Identify which cell holds the provided text, then report its [x, y] central coordinate. 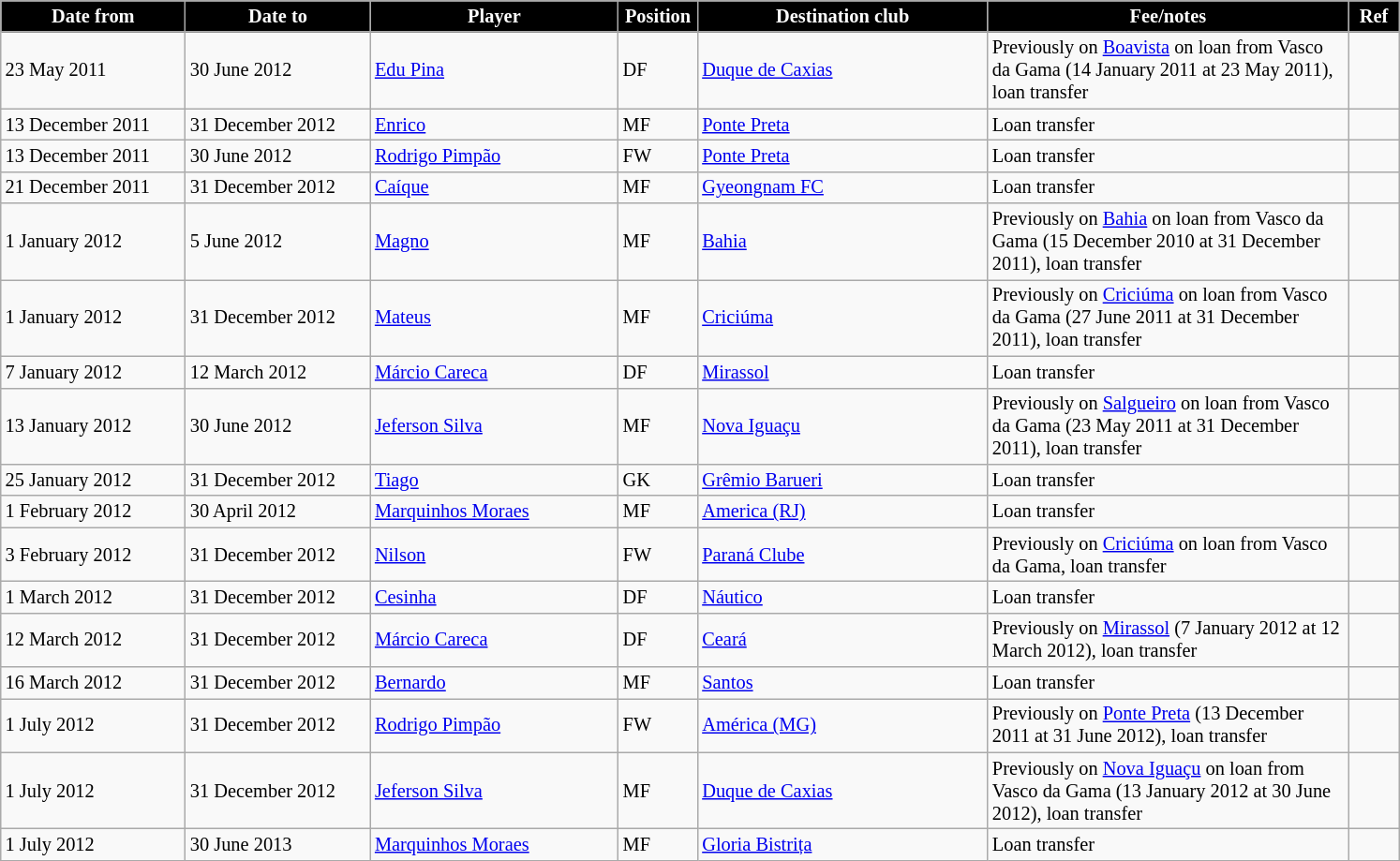
Grêmio Barueri [842, 480]
30 April 2012 [277, 512]
Previously on Ponte Preta (13 December 2011 at 31 June 2012), loan transfer [1168, 725]
Date from [94, 16]
Nova Iguaçu [842, 426]
Mateus [495, 318]
Bernardo [495, 683]
Nilson [495, 555]
13 January 2012 [94, 426]
Tiago [495, 480]
Edu Pina [495, 70]
Player [495, 16]
Previously on Bahia on loan from Vasco da Gama (15 December 2010 at 31 December 2011), loan transfer [1168, 242]
Paraná Clube [842, 555]
3 February 2012 [94, 555]
Magno [495, 242]
Previously on Mirassol (7 January 2012 at 12 March 2012), loan transfer [1168, 640]
Previously on Criciúma on loan from Vasco da Gama, loan transfer [1168, 555]
30 June 2013 [277, 844]
Previously on Criciúma on loan from Vasco da Gama (27 June 2011 at 31 December 2011), loan transfer [1168, 318]
Date to [277, 16]
Gyeongnam FC [842, 187]
25 January 2012 [94, 480]
1 March 2012 [94, 597]
Ref [1374, 16]
Previously on Boavista on loan from Vasco da Gama (14 January 2011 at 23 May 2011), loan transfer [1168, 70]
5 June 2012 [277, 242]
Náutico [842, 597]
America (RJ) [842, 512]
Previously on Nova Iguaçu on loan from Vasco da Gama (13 January 2012 at 30 June 2012), loan transfer [1168, 791]
21 December 2011 [94, 187]
Position [658, 16]
Previously on Salgueiro on loan from Vasco da Gama (23 May 2011 at 31 December 2011), loan transfer [1168, 426]
16 March 2012 [94, 683]
Bahia [842, 242]
Gloria Bistrița [842, 844]
Fee/notes [1168, 16]
Cesinha [495, 597]
Ceará [842, 640]
Criciúma [842, 318]
Santos [842, 683]
7 January 2012 [94, 372]
23 May 2011 [94, 70]
Caíque [495, 187]
Enrico [495, 125]
1 February 2012 [94, 512]
América (MG) [842, 725]
Destination club [842, 16]
GK [658, 480]
Mirassol [842, 372]
